Pinpoint the cell where the given text exists, returning its [X, Y] midpoint coordinate. 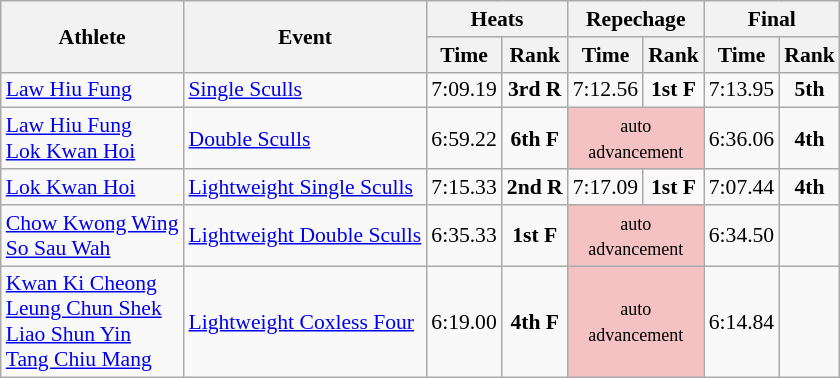
6th F [535, 138]
7:12.56 [606, 90]
7:07.44 [742, 187]
7:15.33 [464, 187]
Single Sculls [306, 90]
6:14.84 [742, 322]
Lightweight Double Sculls [306, 236]
Lightweight Single Sculls [306, 187]
Heats [496, 19]
6:36.06 [742, 138]
Repechage [636, 19]
Event [306, 36]
Double Sculls [306, 138]
Law Hiu Fung [92, 90]
Chow Kwong WingSo Sau Wah [92, 236]
2nd R [535, 187]
Law Hiu FungLok Kwan Hoi [92, 138]
Kwan Ki CheongLeung Chun ShekLiao Shun YinTang Chiu Mang [92, 322]
Lightweight Coxless Four [306, 322]
3rd R [535, 90]
Lok Kwan Hoi [92, 187]
7:09.19 [464, 90]
5th [810, 90]
6:19.00 [464, 322]
7:13.95 [742, 90]
4th F [535, 322]
7:17.09 [606, 187]
Athlete [92, 36]
6:35.33 [464, 236]
6:34.50 [742, 236]
Final [772, 19]
6:59.22 [464, 138]
